Locate the cell with the specified text and output its (X, Y) center coordinate. 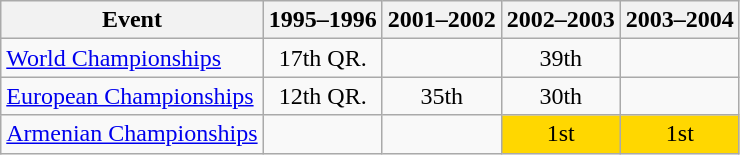
35th (442, 96)
12th QR. (322, 96)
European Championships (132, 96)
Armenian Championships (132, 134)
2001–2002 (442, 20)
17th QR. (322, 58)
2002–2003 (560, 20)
1995–1996 (322, 20)
World Championships (132, 58)
30th (560, 96)
2003–2004 (680, 20)
Event (132, 20)
39th (560, 58)
